Capture the cell that displays the provided text and extract its [x, y] central coordinate. 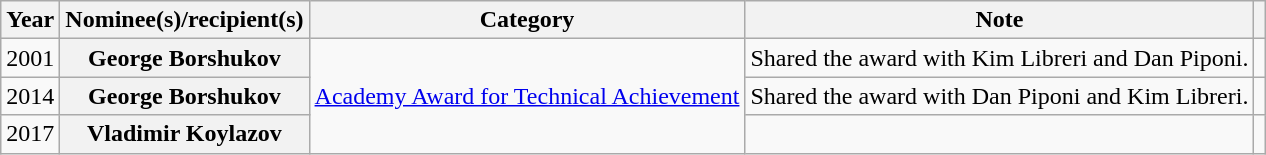
Vladimir Koylazov [184, 134]
2014 [30, 96]
2001 [30, 58]
Shared the award with Kim Libreri and Dan Piponi. [1000, 58]
Shared the award with Dan Piponi and Kim Libreri. [1000, 96]
Year [30, 20]
Academy Award for Technical Achievement [527, 96]
Nominee(s)/recipient(s) [184, 20]
Category [527, 20]
2017 [30, 134]
Note [1000, 20]
